Extract the [X, Y] coordinate from the center of the cell holding the provided text.  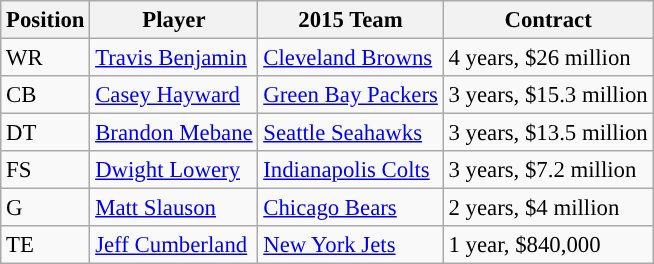
Seattle Seahawks [350, 133]
2015 Team [350, 20]
2 years, $4 million [548, 208]
Position [46, 20]
WR [46, 58]
Brandon Mebane [174, 133]
Jeff Cumberland [174, 245]
1 year, $840,000 [548, 245]
Indianapolis Colts [350, 170]
CB [46, 95]
3 years, $15.3 million [548, 95]
Green Bay Packers [350, 95]
FS [46, 170]
DT [46, 133]
Contract [548, 20]
Matt Slauson [174, 208]
4 years, $26 million [548, 58]
Casey Hayward [174, 95]
G [46, 208]
Travis Benjamin [174, 58]
Cleveland Browns [350, 58]
Chicago Bears [350, 208]
3 years, $7.2 million [548, 170]
3 years, $13.5 million [548, 133]
Player [174, 20]
New York Jets [350, 245]
TE [46, 245]
Dwight Lowery [174, 170]
